Output the (X, Y) coordinate of the center of the cell containing the given text.  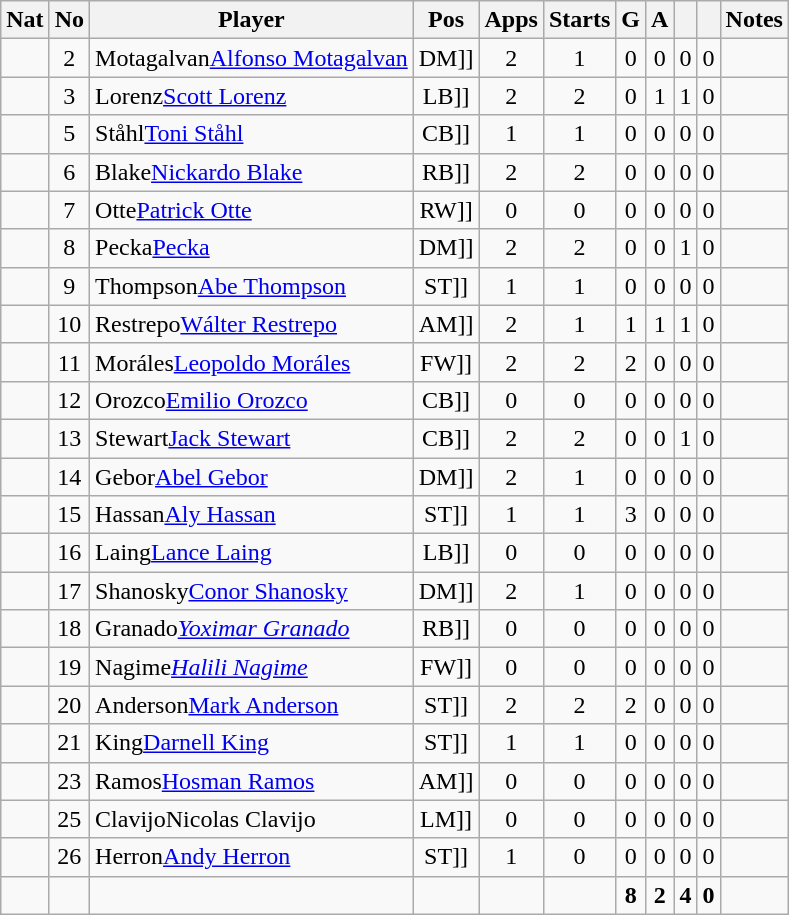
9 (69, 286)
MorálesLeopoldo Moráles (252, 362)
PeckaPecka (252, 248)
19 (69, 667)
4 (686, 895)
5 (69, 134)
GranadoYoximar Granado (252, 629)
OttePatrick Otte (252, 210)
GeborAbel Gebor (252, 477)
12 (69, 400)
BlakeNickardo Blake (252, 172)
G (631, 20)
OrozcoEmilio Orozco (252, 400)
No (69, 20)
ClavijoNicolas Clavijo (252, 819)
6 (69, 172)
20 (69, 705)
A (660, 20)
13 (69, 438)
HerronAndy Herron (252, 857)
KingDarnell King (252, 743)
ShanoskyConor Shanosky (252, 591)
21 (69, 743)
7 (69, 210)
14 (69, 477)
16 (69, 553)
LorenzScott Lorenz (252, 96)
LaingLance Laing (252, 553)
Pos (446, 20)
NagimeHalili Nagime (252, 667)
ThompsonAbe Thompson (252, 286)
Nat (25, 20)
26 (69, 857)
10 (69, 324)
StåhlToni Ståhl (252, 134)
RestrepoWálter Restrepo (252, 324)
Apps (511, 20)
LM]] (446, 819)
StewartJack Stewart (252, 438)
15 (69, 515)
HassanAly Hassan (252, 515)
18 (69, 629)
Player (252, 20)
23 (69, 781)
MotagalvanAlfonso Motagalvan (252, 58)
25 (69, 819)
RamosHosman Ramos (252, 781)
17 (69, 591)
11 (69, 362)
Notes (754, 20)
Starts (579, 20)
AndersonMark Anderson (252, 705)
RW]] (446, 210)
